Detect which cell encompasses the target text, then output its [X, Y] center coordinate. 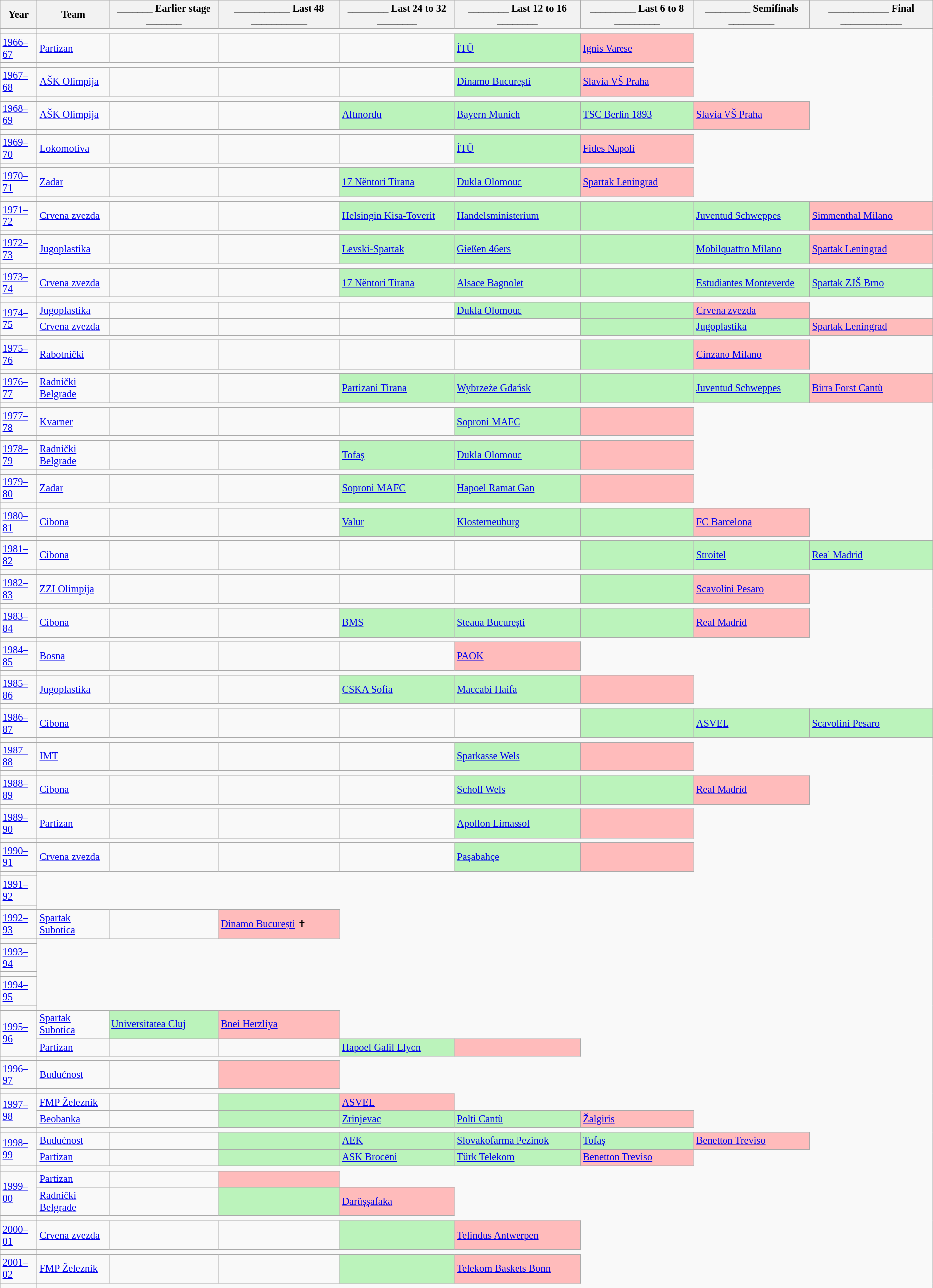
TSC Berlin 1893 [637, 115]
1988–89 [19, 790]
1967–68 [19, 82]
Paşabahçe [518, 857]
Bayern Munich [518, 115]
1975–76 [19, 354]
Stroitel [751, 555]
Darüşşafaka [397, 1201]
1981–82 [19, 555]
IMT [73, 756]
Ignis Varese [637, 48]
1973–74 [19, 283]
Lokomotiva [73, 149]
1992–93 [19, 924]
Telindus Antwerpen [518, 1235]
Altınordu [397, 115]
Polti Cantù [518, 1119]
Žalgiris [637, 1119]
FC Barcelona [751, 522]
Team [73, 14]
1982–83 [19, 589]
1976–77 [19, 388]
Helsingin Kisa-Toverit [397, 215]
1986–87 [19, 723]
Year [19, 14]
1989–90 [19, 824]
1985–86 [19, 689]
Maccabi Haifa [518, 689]
1983–84 [19, 623]
_________ Last 6 to 8 _________ [637, 14]
Partizani Tirana [397, 388]
________ Last 24 to 32 ________ [397, 14]
Cinzano Milano [751, 354]
1979–80 [19, 488]
Dinamo București ✝ [279, 924]
Gießen 46ers [518, 249]
1993–94 [19, 958]
Klosterneuburg [518, 522]
CSKA Sofia [397, 689]
Scholl Wels [518, 790]
1968–69 [19, 115]
1966–67 [19, 48]
BMS [397, 623]
Spartak ZJŠ Brno [871, 283]
1977–78 [19, 422]
Sparkasse Wels [518, 756]
1994–95 [19, 991]
Valur [397, 522]
1984–85 [19, 656]
Telekom Baskets Bonn [518, 1269]
1987–88 [19, 756]
Steaua București [518, 623]
Kvarner [73, 422]
___________ Last 48 ___________ [279, 14]
________ Last 12 to 16 ________ [518, 14]
Mobilquattro Milano [751, 249]
Rabotnički [73, 354]
2001–02 [19, 1269]
1991–92 [19, 890]
Universitatea Cluj [164, 1024]
1974–75 [19, 319]
Hapoel Galil Elyon [397, 1047]
ZZI Olimpija [73, 589]
Bnei Herzliya [279, 1024]
Beobanka [73, 1119]
Handelsministerium [518, 215]
_________ Semifinals _________ [751, 14]
ASK Brocēni [397, 1157]
Dinamo București [518, 82]
1972–73 [19, 249]
1969–70 [19, 149]
1997–98 [19, 1111]
Bosna [73, 656]
Alsace Bagnolet [518, 283]
1990–91 [19, 857]
2000–01 [19, 1235]
1999–00 [19, 1193]
Estudiantes Monteverde [751, 283]
Slovakofarma Pezinok [518, 1141]
Türk Telekom [518, 1157]
PAOK [518, 656]
Apollon Limassol [518, 824]
Fides Napoli [637, 149]
1970–71 [19, 182]
1996–97 [19, 1074]
____________ Final ____________ [871, 14]
AEK [397, 1141]
Hapoel Ramat Gan [518, 488]
Wybrzeże Gdańsk [518, 388]
1998–99 [19, 1149]
_______ Earlier stage _______ [164, 14]
1995–96 [19, 1032]
1980–81 [19, 522]
1978–79 [19, 455]
Simmenthal Milano [871, 215]
Levski-Spartak [397, 249]
Birra Forst Cantù [871, 388]
1971–72 [19, 215]
Zrinjevac [397, 1119]
